Find where the given text appears and provide that cell's center as [x, y] coordinate. 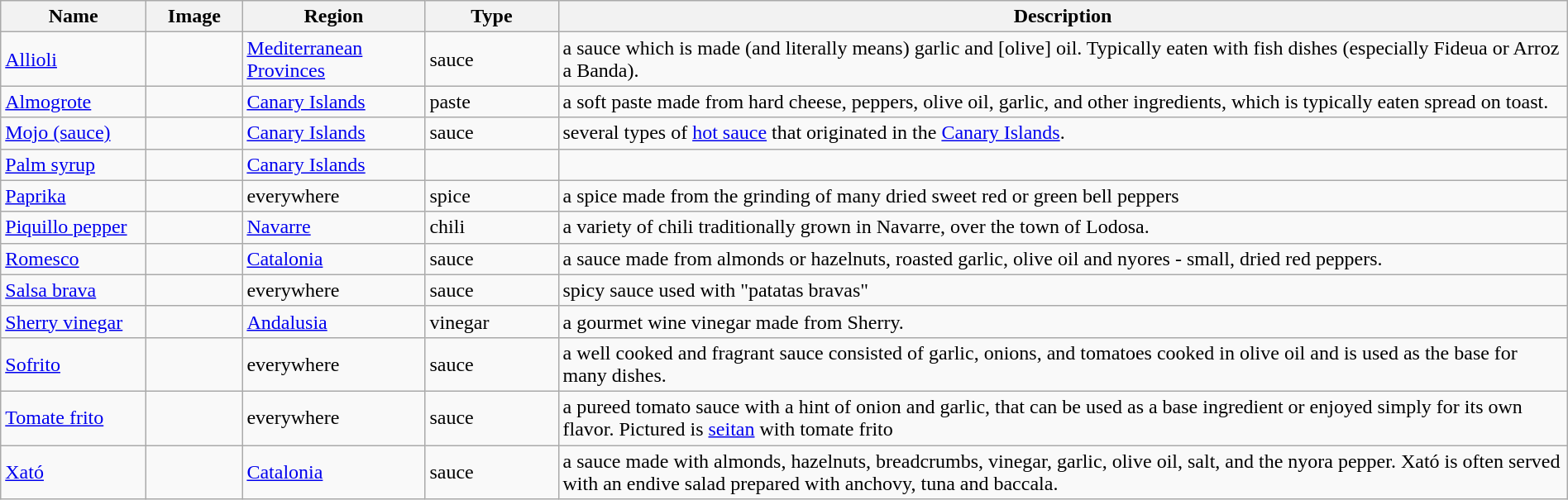
Mediterranean Provinces [334, 60]
a gourmet wine vinegar made from Sherry. [1063, 321]
chili [491, 227]
Paprika [74, 196]
vinegar [491, 321]
Romesco [74, 259]
Name [74, 17]
paste [491, 102]
Navarre [334, 227]
a sauce made from almonds or hazelnuts, roasted garlic, olive oil and nyores - small, dried red peppers. [1063, 259]
Almogrote [74, 102]
Type [491, 17]
Salsa brava [74, 290]
Piquillo pepper [74, 227]
Palm syrup [74, 164]
Sherry vinegar [74, 321]
spicy sauce used with "patatas bravas" [1063, 290]
a spice made from the grinding of many dried sweet red or green bell peppers [1063, 196]
Image [194, 17]
several types of hot sauce that originated in the Canary Islands. [1063, 133]
Sofrito [74, 364]
a sauce which is made (and literally means) garlic and [olive] oil. Typically eaten with fish dishes (especially Fideua or Arroz a Banda). [1063, 60]
a variety of chili traditionally grown in Navarre, over the town of Lodosa. [1063, 227]
Tomate frito [74, 418]
spice [491, 196]
Region [334, 17]
a soft paste made from hard cheese, peppers, olive oil, garlic, and other ingredients, which is typically eaten spread on toast. [1063, 102]
Xató [74, 471]
Allioli [74, 60]
a well cooked and fragrant sauce consisted of garlic, onions, and tomatoes cooked in olive oil and is used as the base for many dishes. [1063, 364]
Andalusia [334, 321]
Description [1063, 17]
Mojo (sauce) [74, 133]
